Detect which cell encompasses the target text, then output its (X, Y) center coordinate. 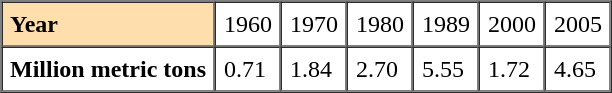
Million metric tons (108, 68)
1.72 (512, 68)
0.71 (248, 68)
1960 (248, 24)
2000 (512, 24)
2005 (578, 24)
2.70 (380, 68)
1.84 (314, 68)
4.65 (578, 68)
5.55 (446, 68)
Year (108, 24)
1989 (446, 24)
1970 (314, 24)
1980 (380, 24)
